For the text-containing cell, return its midpoint in [X, Y] coordinate format. 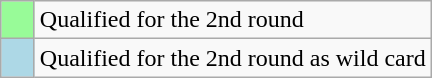
Qualified for the 2nd round as wild card [232, 58]
Qualified for the 2nd round [232, 20]
